Search for the cell housing the specified text and yield its (X, Y) center coordinate. 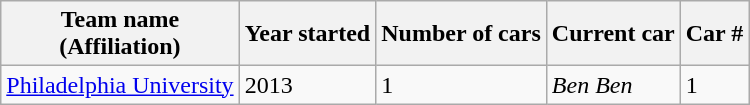
Ben Ben (613, 85)
Car # (714, 34)
2013 (308, 85)
Current car (613, 34)
Philadelphia University (120, 85)
Year started (308, 34)
Team name(Affiliation) (120, 34)
Number of cars (462, 34)
